Identify which cell holds the provided text, then report its [x, y] central coordinate. 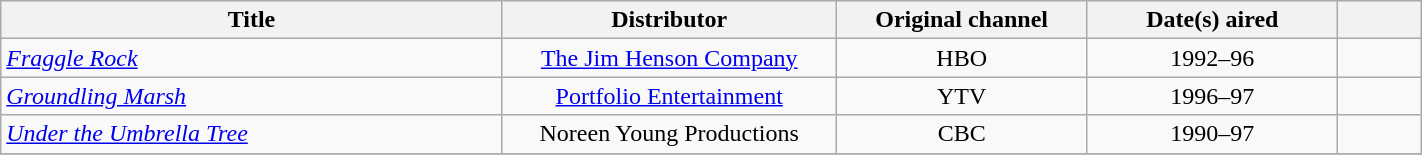
YTV [962, 96]
Original channel [962, 20]
Fraggle Rock [252, 58]
Distributor [669, 20]
Date(s) aired [1212, 20]
Noreen Young Productions [669, 134]
CBC [962, 134]
1992–96 [1212, 58]
The Jim Henson Company [669, 58]
1990–97 [1212, 134]
Title [252, 20]
Under the Umbrella Tree [252, 134]
Groundling Marsh [252, 96]
HBO [962, 58]
Portfolio Entertainment [669, 96]
1996–97 [1212, 96]
